Detect which cell encompasses the target text, then output its [X, Y] center coordinate. 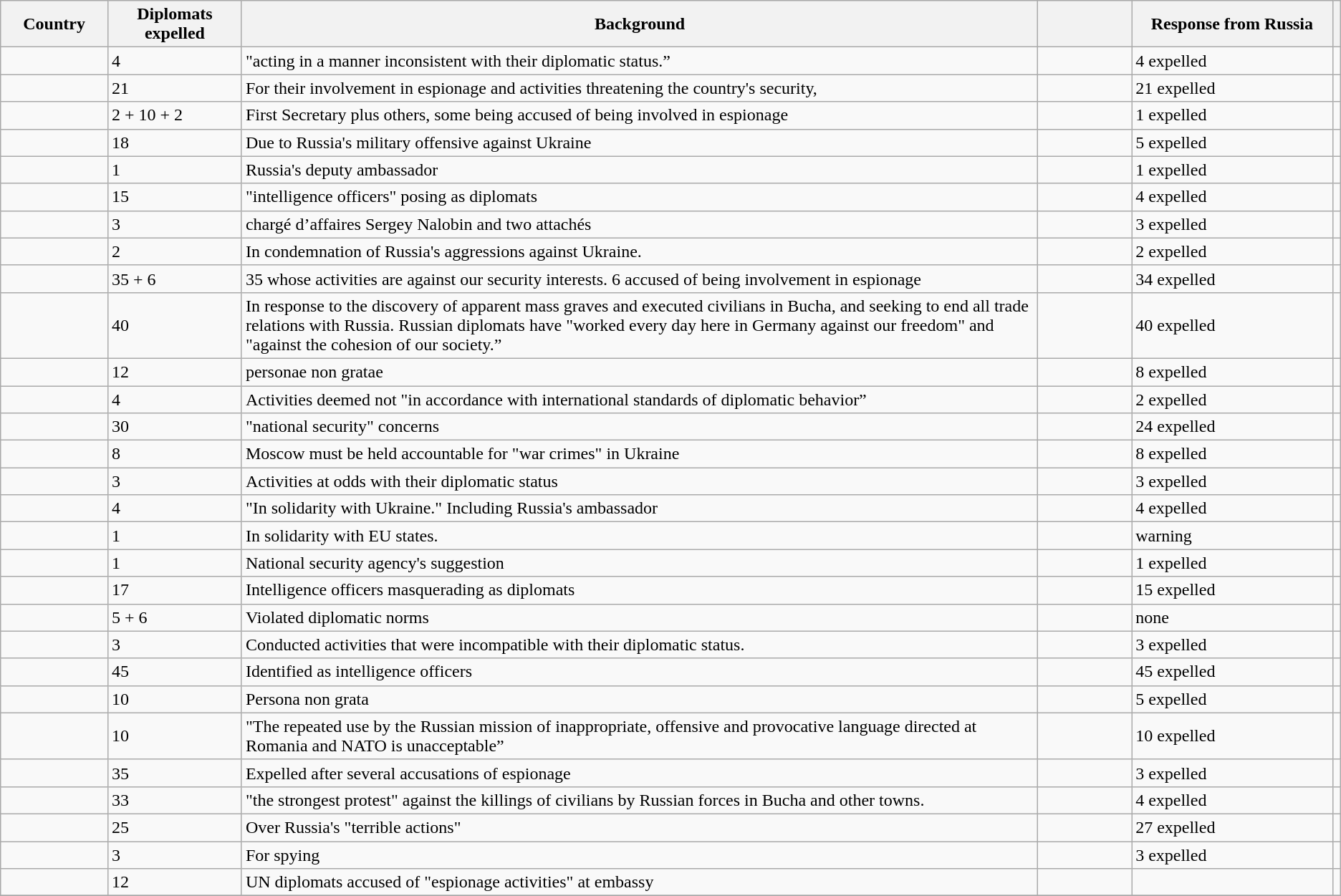
"the strongest protest" against the killings of civilians by Russian forces in Bucha and other towns. [639, 800]
21 expelled [1232, 88]
10 expelled [1232, 736]
"acting in a manner inconsistent with their diplomatic status.” [639, 61]
Moscow must be held accountable for "war crimes" in Ukraine [639, 454]
40 expelled [1232, 325]
18 [175, 143]
2 + 10 + 2 [175, 115]
24 expelled [1232, 427]
45 [175, 672]
2 [175, 251]
30 [175, 427]
33 [175, 800]
45 expelled [1232, 672]
40 [175, 325]
34 expelled [1232, 279]
In condemnation of Russia's aggressions against Ukraine. [639, 251]
none [1232, 617]
Background [639, 24]
"national security" concerns [639, 427]
35 [175, 773]
8 [175, 454]
17 [175, 590]
Violated diplomatic norms [639, 617]
Activities deemed not "in accordance with international standards of diplomatic behavior” [639, 399]
For spying [639, 854]
Intelligence officers masquerading as diplomats [639, 590]
Conducted activities that were incompatible with their diplomatic status. [639, 645]
For their involvement in espionage and activities threatening the country's security, [639, 88]
Due to Russia's military offensive against Ukraine [639, 143]
35 + 6 [175, 279]
Country [54, 24]
Activities at odds with their diplomatic status [639, 481]
Identified as intelligence officers [639, 672]
15 expelled [1232, 590]
First Secretary plus others, some being accused of being involved in espionage [639, 115]
"The repeated use by the Russian mission of inappropriate, offensive and provocative language directed at Romania and NATO is unacceptable” [639, 736]
Persona non grata [639, 699]
5 + 6 [175, 617]
Response from Russia [1232, 24]
Expelled after several accusations of espionage [639, 773]
"intelligence officers" posing as diplomats [639, 197]
35 whose activities are against our security interests. 6 accused of being involvement in espionage [639, 279]
National security agency's suggestion [639, 563]
15 [175, 197]
UN diplomats accused of "espionage activities" at embassy [639, 882]
chargé d’affaires Sergey Nalobin and two attachés [639, 224]
Over Russia's "terrible actions" [639, 827]
warning [1232, 536]
Diplomats expelled [175, 24]
25 [175, 827]
In solidarity with EU states. [639, 536]
21 [175, 88]
Russia's deputy ambassador [639, 170]
personae non gratae [639, 372]
"In solidarity with Ukraine." Including Russia's ambassador [639, 509]
27 expelled [1232, 827]
